Return (x, y) of the center of cell containing provided text 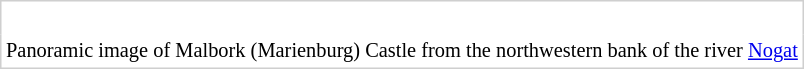
Panoramic image of Malbork (Marienburg) Castle from the northwestern bank of the river Nogat (402, 51)
